From the cell containing the given text, extract its center point as (X, Y) coordinate. 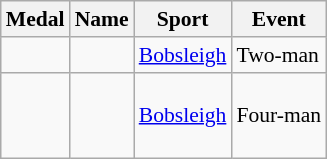
Four-man (278, 116)
Sport (183, 19)
Event (278, 19)
Medal (36, 19)
Name (102, 19)
Two-man (278, 55)
